Search for the cell housing the specified text and yield its [X, Y] center coordinate. 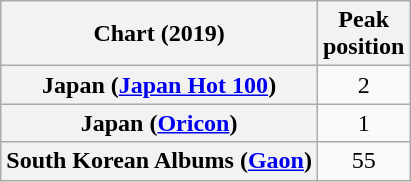
55 [363, 161]
2 [363, 85]
Chart (2019) [160, 34]
Peakposition [363, 34]
1 [363, 123]
Japan (Oricon) [160, 123]
South Korean Albums (Gaon) [160, 161]
Japan (Japan Hot 100) [160, 85]
